Identify which cell holds the provided text, then report its (X, Y) central coordinate. 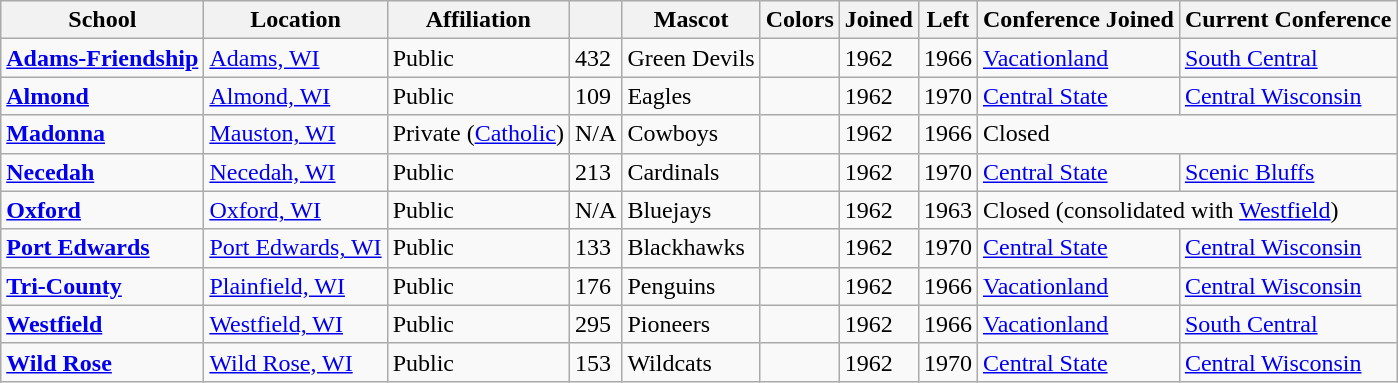
Necedah (102, 172)
Almond, WI (296, 96)
Bluejays (691, 210)
Conference Joined (1078, 20)
295 (595, 324)
Mascot (691, 20)
School (102, 20)
Port Edwards (102, 248)
1963 (948, 210)
Affiliation (478, 20)
Joined (878, 20)
Necedah, WI (296, 172)
Adams-Friendship (102, 58)
Current Conference (1288, 20)
Madonna (102, 134)
213 (595, 172)
Colors (800, 20)
Oxford, WI (296, 210)
Closed (1186, 134)
Scenic Bluffs (1288, 172)
Mauston, WI (296, 134)
Cowboys (691, 134)
Blackhawks (691, 248)
Port Edwards, WI (296, 248)
109 (595, 96)
Westfield, WI (296, 324)
Eagles (691, 96)
Wildcats (691, 362)
Pioneers (691, 324)
Almond (102, 96)
Oxford (102, 210)
153 (595, 362)
Penguins (691, 286)
Wild Rose (102, 362)
Private (Catholic) (478, 134)
Westfield (102, 324)
Adams, WI (296, 58)
133 (595, 248)
Left (948, 20)
Plainfield, WI (296, 286)
Location (296, 20)
Tri-County (102, 286)
Green Devils (691, 58)
176 (595, 286)
Wild Rose, WI (296, 362)
Closed (consolidated with Westfield) (1186, 210)
Cardinals (691, 172)
432 (595, 58)
